From the cell containing the given text, extract its center point as [X, Y] coordinate. 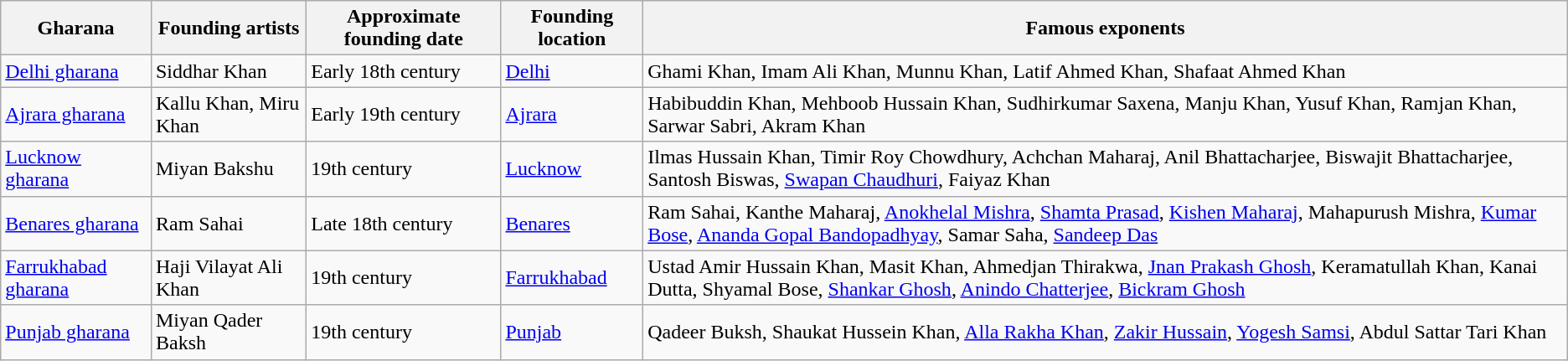
Ilmas Hussain Khan, Timir Roy Chowdhury, Achchan Maharaj, Anil Bhattacharjee, Biswajit Bhattacharjee, Santosh Biswas, Swapan Chaudhuri, Faiyaz Khan [1106, 169]
Lucknow [572, 169]
Famous exponents [1106, 28]
Punjab [572, 332]
Gharana [76, 28]
Early 18th century [404, 71]
Punjab gharana [76, 332]
Kallu Khan, Miru Khan [228, 114]
Delhi [572, 71]
Late 18th century [404, 223]
Approximate founding date [404, 28]
Habibuddin Khan, Mehboob Hussain Khan, Sudhirkumar Saxena, Manju Khan, Yusuf Khan, Ramjan Khan, Sarwar Sabri, Akram Khan [1106, 114]
Benares gharana [76, 223]
Haji Vilayat Ali Khan [228, 278]
Founding location [572, 28]
Founding artists [228, 28]
Miyan Bakshu [228, 169]
Lucknow gharana [76, 169]
Ram Sahai [228, 223]
Delhi gharana [76, 71]
Early 19th century [404, 114]
Farrukhabad [572, 278]
Miyan Qader Baksh [228, 332]
Ajrara gharana [76, 114]
Farrukhabad gharana [76, 278]
Ajrara [572, 114]
Benares [572, 223]
Qadeer Buksh, Shaukat Hussein Khan, Alla Rakha Khan, Zakir Hussain, Yogesh Samsi, Abdul Sattar Tari Khan [1106, 332]
Ghami Khan, Imam Ali Khan, Munnu Khan, Latif Ahmed Khan, Shafaat Ahmed Khan [1106, 71]
Siddhar Khan [228, 71]
